From the cell containing the given text, extract its center point as [x, y] coordinate. 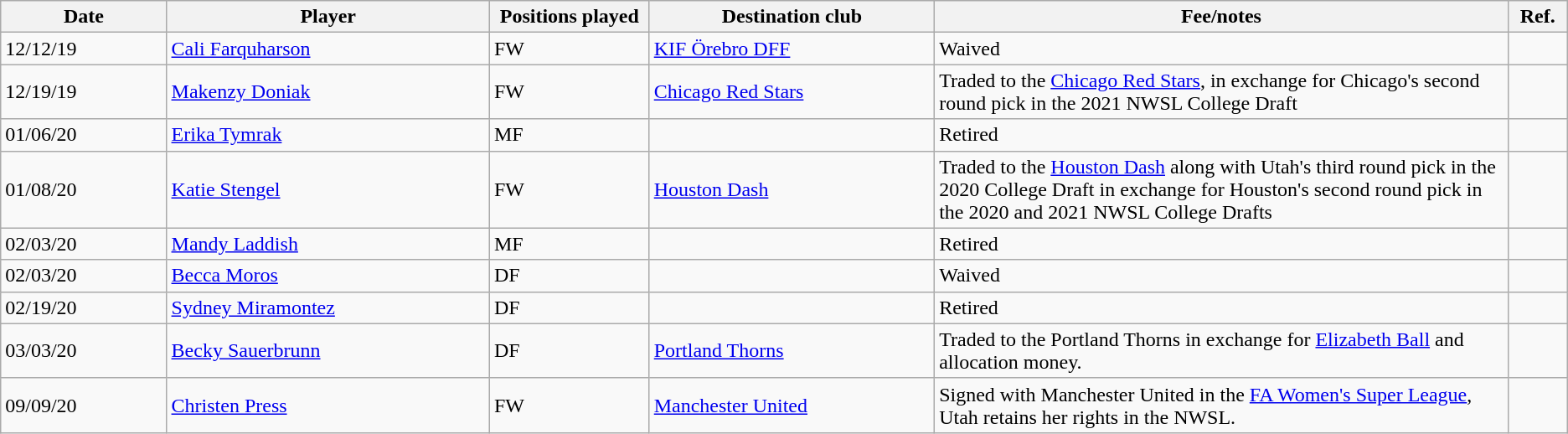
Becca Moros [328, 276]
KIF Örebro DFF [792, 49]
Fee/notes [1221, 17]
02/19/20 [84, 307]
03/03/20 [84, 350]
12/19/19 [84, 92]
Positions played [570, 17]
Manchester United [792, 406]
Chicago Red Stars [792, 92]
Mandy Laddish [328, 244]
09/09/20 [84, 406]
01/08/20 [84, 189]
Date [84, 17]
Destination club [792, 17]
Erika Tymrak [328, 135]
Sydney Miramontez [328, 307]
Traded to the Chicago Red Stars, in exchange for Chicago's second round pick in the 2021 NWSL College Draft [1221, 92]
Becky Sauerbrunn [328, 350]
Portland Thorns [792, 350]
12/12/19 [84, 49]
Makenzy Doniak [328, 92]
Signed with Manchester United in the FA Women's Super League, Utah retains her rights in the NWSL. [1221, 406]
Cali Farquharson [328, 49]
Player [328, 17]
01/06/20 [84, 135]
Ref. [1538, 17]
Traded to the Portland Thorns in exchange for Elizabeth Ball and allocation money. [1221, 350]
Katie Stengel [328, 189]
Houston Dash [792, 189]
Christen Press [328, 406]
